Locate the cell with the specified text and output its (x, y) center coordinate. 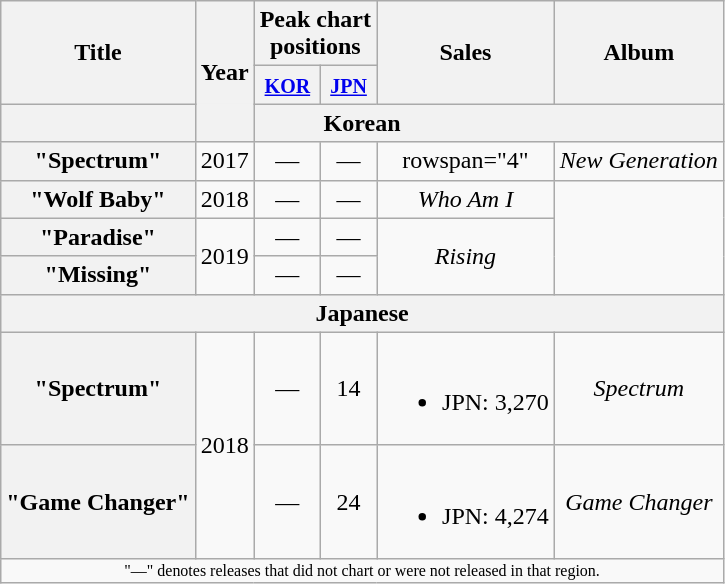
"Game Changer" (98, 502)
2019 (224, 256)
Album (638, 52)
24 (349, 502)
14 (349, 388)
"—" denotes releases that did not chart or were not released in that region. (362, 570)
Korean (362, 123)
2017 (224, 161)
Rising (466, 256)
Who Am I (466, 199)
Year (224, 72)
rowspan="4" (466, 161)
"Missing" (98, 275)
Title (98, 52)
"Paradise" (98, 237)
KOR (287, 85)
New Generation (638, 161)
JPN: 3,270 (466, 388)
JPN (349, 85)
"Wolf Baby" (98, 199)
Japanese (362, 313)
Game Changer (638, 502)
Sales (466, 52)
Spectrum (638, 388)
Peak chart positions (315, 34)
JPN: 4,274 (466, 502)
